From the cell containing the given text, extract its center point as [X, Y] coordinate. 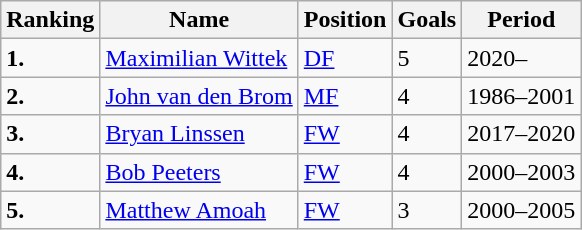
2000–2005 [522, 210]
Goals [427, 20]
Bryan Linssen [199, 134]
DF [345, 58]
2. [50, 96]
MF [345, 96]
Bob Peeters [199, 172]
Matthew Amoah [199, 210]
1. [50, 58]
Position [345, 20]
5. [50, 210]
5 [427, 58]
2017–2020 [522, 134]
2020– [522, 58]
4. [50, 172]
Maximilian Wittek [199, 58]
2000–2003 [522, 172]
3. [50, 134]
Ranking [50, 20]
John van den Brom [199, 96]
1986–2001 [522, 96]
Period [522, 20]
3 [427, 210]
Name [199, 20]
